Scan for the cell matching the given text and deliver its (X, Y) coordinate at center. 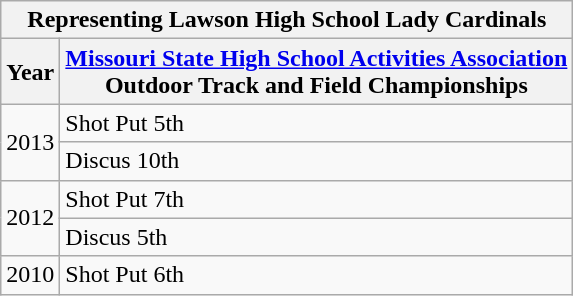
Shot Put 5th (316, 123)
2012 (30, 218)
2010 (30, 275)
Discus 10th (316, 161)
2013 (30, 142)
Discus 5th (316, 237)
Shot Put 6th (316, 275)
Missouri State High School Activities AssociationOutdoor Track and Field Championships (316, 72)
Representing Lawson High School Lady Cardinals (287, 20)
Year (30, 72)
Shot Put 7th (316, 199)
